From the cell containing the given text, extract its center point as [x, y] coordinate. 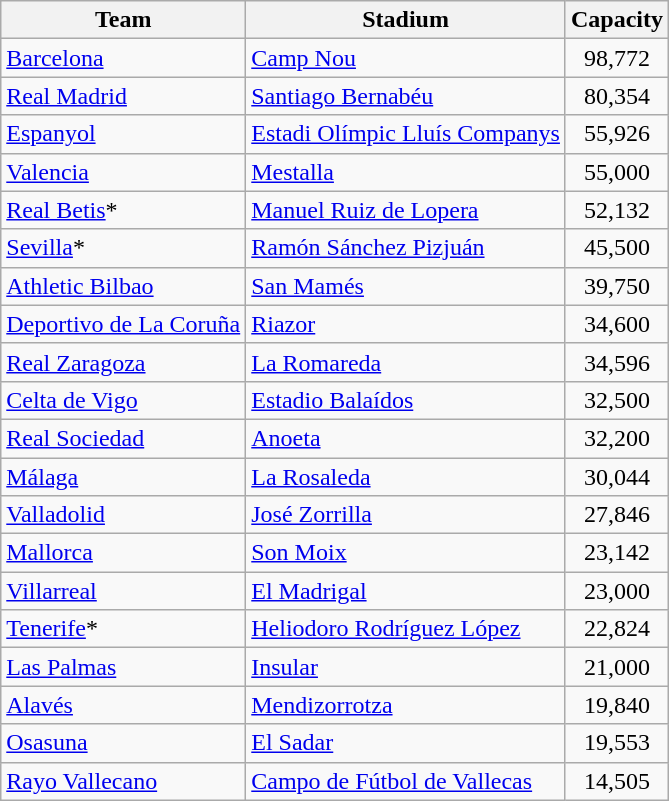
Mestalla [406, 172]
30,044 [616, 477]
Real Betis* [124, 210]
Barcelona [124, 58]
55,000 [616, 172]
Sevilla* [124, 248]
Villarreal [124, 591]
Las Palmas [124, 667]
Estadi Olímpic Lluís Companys [406, 134]
19,553 [616, 743]
Tenerife* [124, 629]
El Sadar [406, 743]
Osasuna [124, 743]
32,200 [616, 438]
Anoeta [406, 438]
34,600 [616, 324]
Real Sociedad [124, 438]
52,132 [616, 210]
Valencia [124, 172]
Mallorca [124, 553]
Málaga [124, 477]
Mendizorrotza [406, 705]
Ramón Sánchez Pizjuán [406, 248]
Team [124, 20]
55,926 [616, 134]
La Rosaleda [406, 477]
34,596 [616, 362]
Real Zaragoza [124, 362]
Athletic Bilbao [124, 286]
32,500 [616, 400]
Camp Nou [406, 58]
45,500 [616, 248]
Stadium [406, 20]
80,354 [616, 96]
39,750 [616, 286]
21,000 [616, 667]
Rayo Vallecano [124, 781]
Riazor [406, 324]
José Zorrilla [406, 515]
19,840 [616, 705]
27,846 [616, 515]
Capacity [616, 20]
23,142 [616, 553]
23,000 [616, 591]
Estadio Balaídos [406, 400]
Campo de Fútbol de Vallecas [406, 781]
22,824 [616, 629]
Alavés [124, 705]
14,505 [616, 781]
Heliodoro Rodríguez López [406, 629]
Insular [406, 667]
Celta de Vigo [124, 400]
Real Madrid [124, 96]
Espanyol [124, 134]
Valladolid [124, 515]
Manuel Ruiz de Lopera [406, 210]
San Mamés [406, 286]
Santiago Bernabéu [406, 96]
Son Moix [406, 553]
98,772 [616, 58]
La Romareda [406, 362]
El Madrigal [406, 591]
Deportivo de La Coruña [124, 324]
